Identify which cell holds the provided text, then report its (x, y) central coordinate. 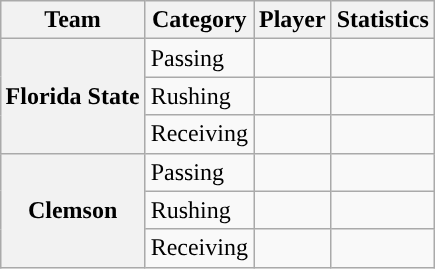
Category (199, 20)
Florida State (72, 96)
Player (293, 20)
Clemson (72, 210)
Team (72, 20)
Statistics (382, 20)
